For the text-containing cell, return its midpoint in [x, y] coordinate format. 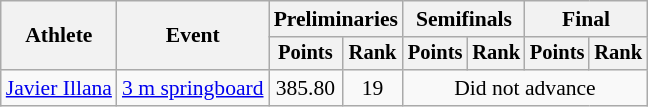
Event [193, 36]
385.80 [306, 88]
Semifinals [464, 19]
19 [372, 88]
Final [586, 19]
Javier Illana [59, 88]
Did not advance [525, 88]
Preliminaries [336, 19]
3 m springboard [193, 88]
Athlete [59, 36]
